Provide the [X, Y] coordinate of the cell's center where the given text is located.  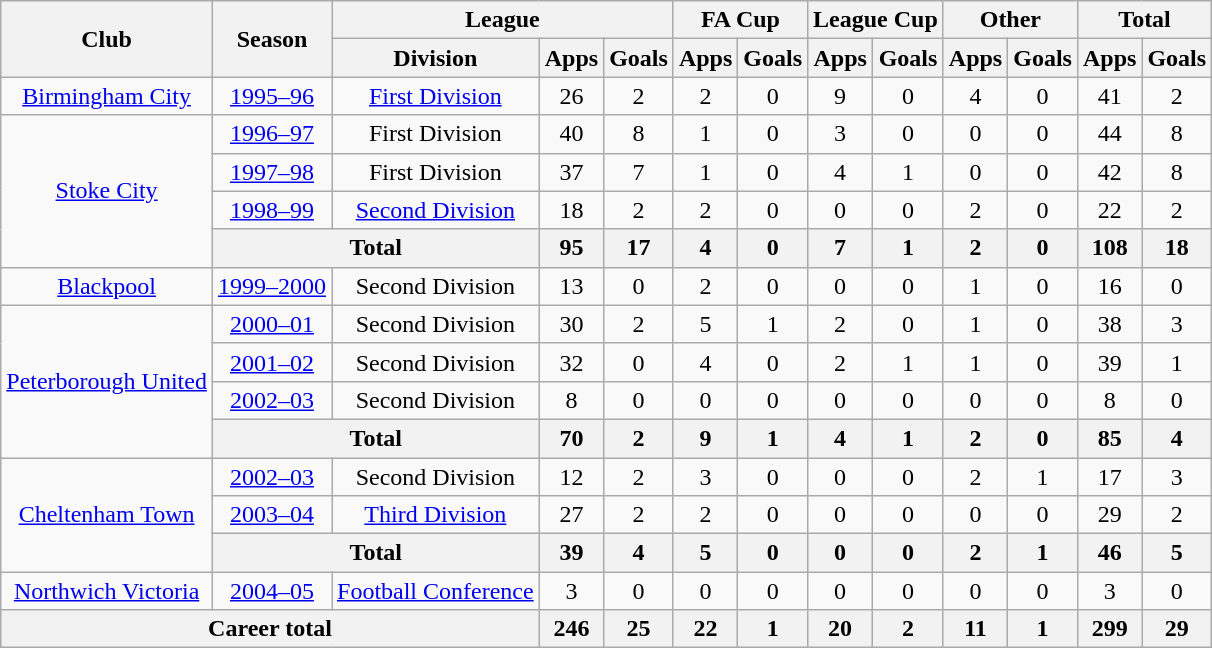
Stoke City [107, 191]
1998–99 [272, 210]
26 [571, 96]
95 [571, 248]
25 [639, 629]
1995–96 [272, 96]
37 [571, 172]
Season [272, 39]
Club [107, 39]
1997–98 [272, 172]
38 [1109, 324]
108 [1109, 248]
85 [1109, 438]
16 [1109, 286]
41 [1109, 96]
Cheltenham Town [107, 515]
Football Conference [436, 591]
44 [1109, 134]
2001–02 [272, 362]
Career total [270, 629]
42 [1109, 172]
30 [571, 324]
46 [1109, 553]
20 [840, 629]
246 [571, 629]
Other [1010, 20]
27 [571, 515]
League Cup [876, 20]
1999–2000 [272, 286]
2000–01 [272, 324]
11 [975, 629]
Blackpool [107, 286]
2004–05 [272, 591]
32 [571, 362]
Peterborough United [107, 381]
League [503, 20]
299 [1109, 629]
Third Division [436, 515]
Birmingham City [107, 96]
Division [436, 58]
13 [571, 286]
70 [571, 438]
12 [571, 477]
Northwich Victoria [107, 591]
1996–97 [272, 134]
2003–04 [272, 515]
FA Cup [740, 20]
40 [571, 134]
